Provide the (x, y) coordinate of the cell's center where the given text is located.  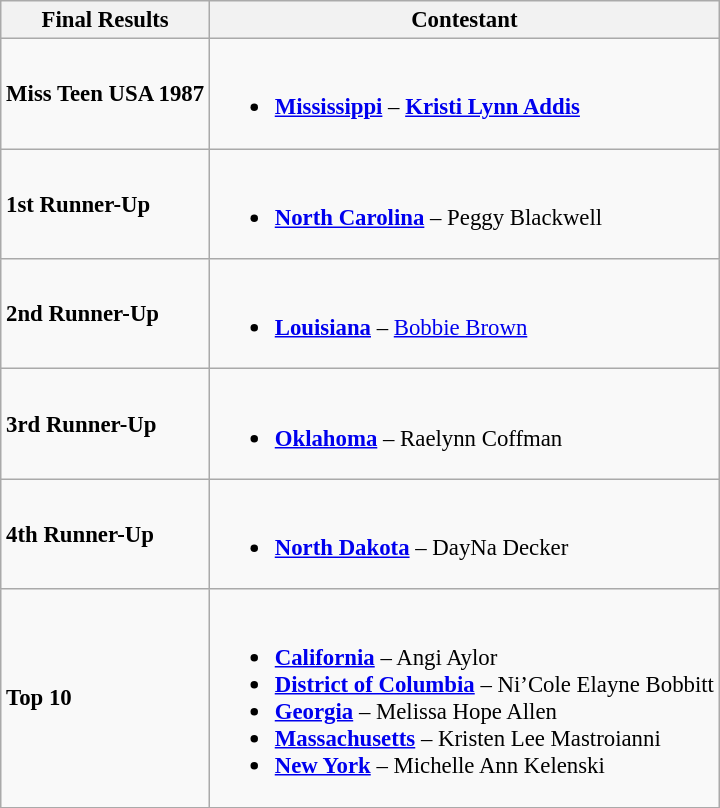
North Dakota – DayNa Decker (464, 534)
2nd Runner-Up (106, 314)
North Carolina – Peggy Blackwell (464, 204)
Top 10 (106, 698)
Oklahoma – Raelynn Coffman (464, 424)
Miss Teen USA 1987 (106, 94)
Louisiana – Bobbie Brown (464, 314)
Mississippi – Kristi Lynn Addis (464, 94)
1st Runner-Up (106, 204)
3rd Runner-Up (106, 424)
4th Runner-Up (106, 534)
Contestant (464, 20)
Final Results (106, 20)
